For the text-containing cell, return its midpoint in (X, Y) coordinate format. 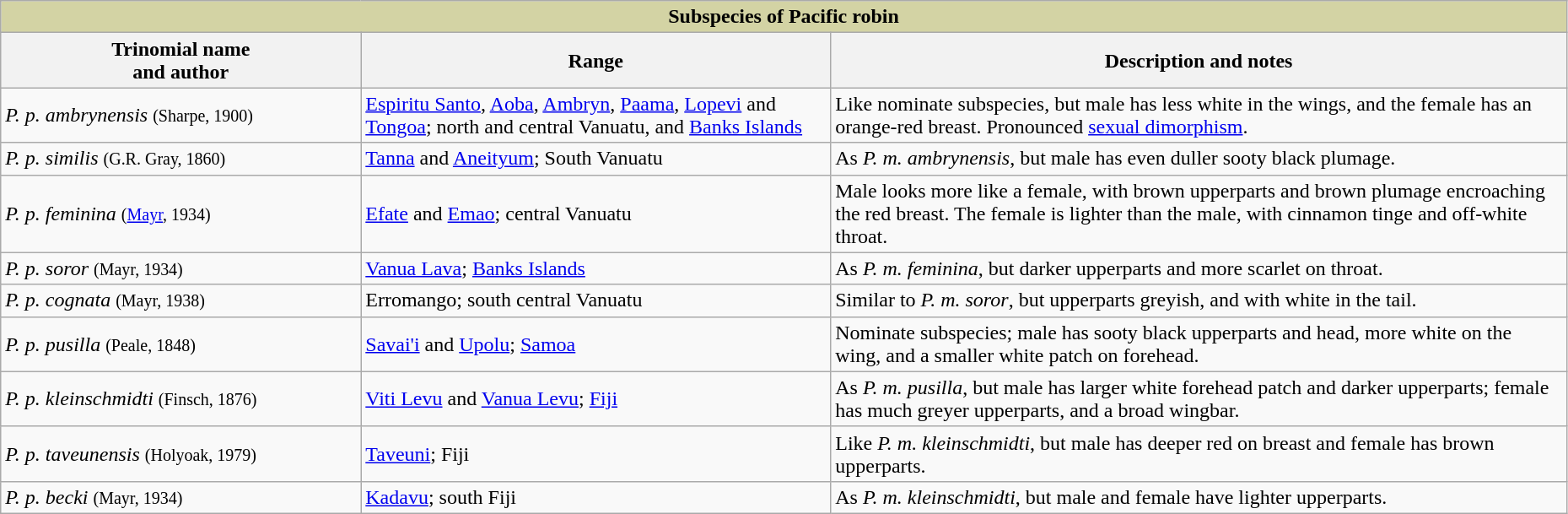
Espiritu Santo, Aoba, Ambryn, Paama, Lopevi and Tongoa; north and central Vanuatu, and Banks Islands (595, 115)
P. p. soror (Mayr, 1934) (181, 268)
Tanna and Aneityum; South Vanuatu (595, 159)
Like nominate subspecies, but male has less white in the wings, and the female has an orange-red breast. Pronounced sexual dimorphism. (1199, 115)
Like P. m. kleinschmidti, but male has deeper red on breast and female has brown upperparts. (1199, 454)
P. p. pusilla (Peale, 1848) (181, 344)
Viti Levu and Vanua Levu; Fiji (595, 398)
P. p. kleinschmidti (Finsch, 1876) (181, 398)
As P. m. pusilla, but male has larger white forehead patch and darker upperparts; female has much greyer upperparts, and a broad wingbar. (1199, 398)
As P. m. ambrynensis, but male has even duller sooty black plumage. (1199, 159)
Range (595, 61)
Vanua Lava; Banks Islands (595, 268)
Savai'i and Upolu; Samoa (595, 344)
Similar to P. m. soror, but upperparts greyish, and with white in the tail. (1199, 300)
As P. m. kleinschmidti, but male and female have lighter upperparts. (1199, 497)
P. p. ambrynensis (Sharpe, 1900) (181, 115)
Efate and Emao; central Vanuatu (595, 214)
P. p. taveunensis (Holyoak, 1979) (181, 454)
Kadavu; south Fiji (595, 497)
Trinomial name and author (181, 61)
P. p. feminina (Mayr, 1934) (181, 214)
Nominate subspecies; male has sooty black upperparts and head, more white on the wing, and a smaller white patch on forehead. (1199, 344)
Taveuni; Fiji (595, 454)
P. p. becki (Mayr, 1934) (181, 497)
P. p. cognata (Mayr, 1938) (181, 300)
Erromango; south central Vanuatu (595, 300)
Description and notes (1199, 61)
Subspecies of Pacific robin (784, 17)
P. p. similis (G.R. Gray, 1860) (181, 159)
As P. m. feminina, but darker upperparts and more scarlet on throat. (1199, 268)
